Extract the [X, Y] coordinate from the center of the cell holding the provided text.  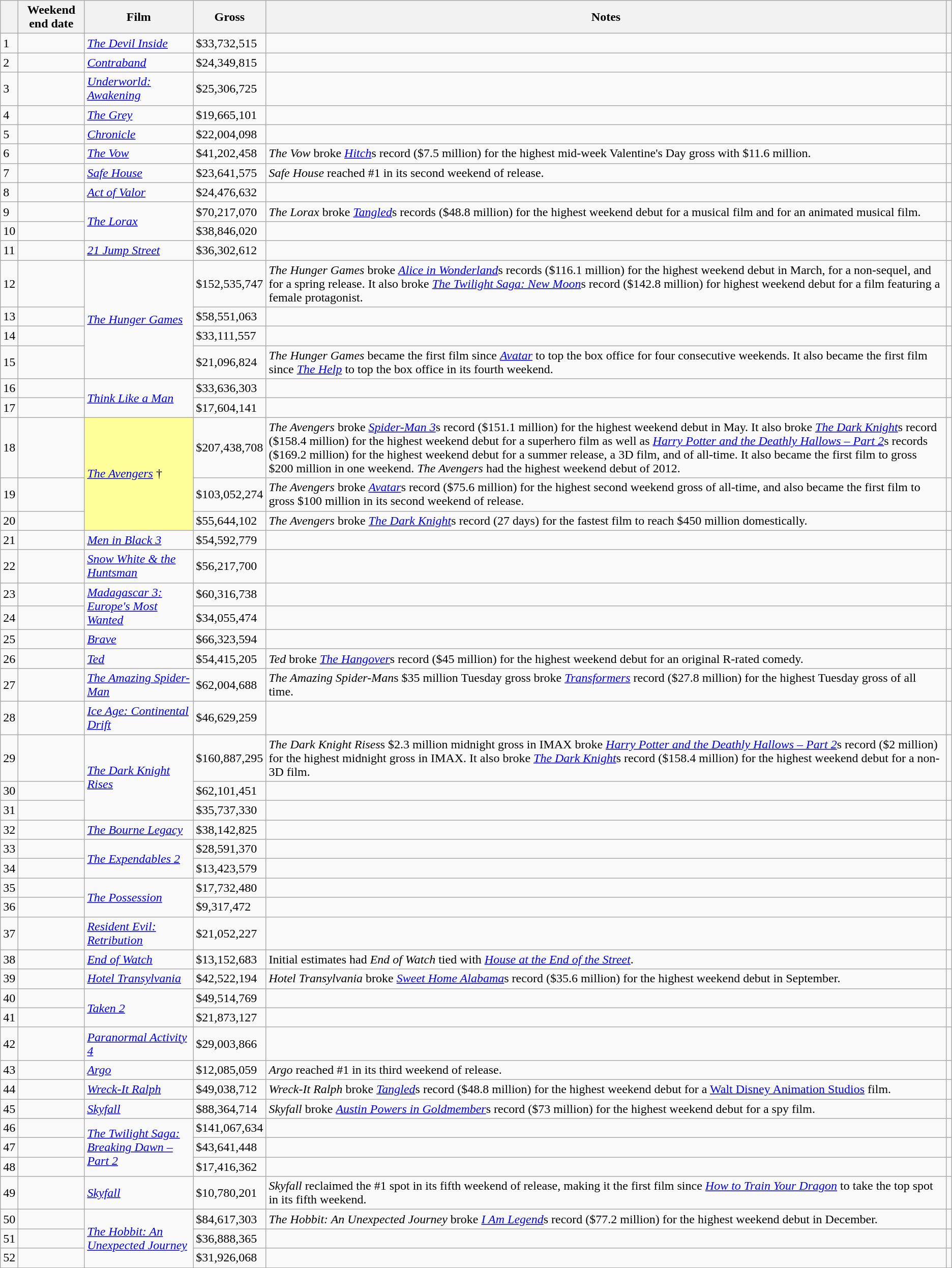
$62,004,688 [230, 684]
38 [9, 959]
45 [9, 1109]
$36,302,612 [230, 250]
44 [9, 1089]
36 [9, 907]
16 [9, 388]
The Lorax [139, 221]
The Avengers broke The Dark Knights record (27 days) for the fastest film to reach $450 million domestically. [606, 521]
21 [9, 540]
33 [9, 849]
18 [9, 447]
Gross [230, 17]
The Vow [139, 154]
15 [9, 362]
47 [9, 1148]
Argo reached #1 in its third weekend of release. [606, 1070]
7 [9, 173]
$9,317,472 [230, 907]
The Hobbit: An Unexpected Journey [139, 1239]
37 [9, 933]
50 [9, 1219]
Chronicle [139, 134]
The Amazing Spider-Mans $35 million Tuesday gross broke Transformers record ($27.8 million) for the highest Tuesday gross of all time. [606, 684]
Wreck-It Ralph broke Tangleds record ($48.8 million) for the highest weekend debut for a Walt Disney Animation Studios film. [606, 1089]
$34,055,474 [230, 618]
Contraband [139, 63]
22 [9, 566]
23 [9, 594]
$21,873,127 [230, 1017]
41 [9, 1017]
24 [9, 618]
End of Watch [139, 959]
5 [9, 134]
Hotel Transylvania [139, 979]
$24,349,815 [230, 63]
Act of Valor [139, 192]
$17,604,141 [230, 408]
30 [9, 791]
$33,636,303 [230, 388]
$33,732,515 [230, 43]
42 [9, 1043]
The Lorax broke Tangleds records ($48.8 million) for the highest weekend debut for a musical film and for an animated musical film. [606, 212]
$19,665,101 [230, 115]
39 [9, 979]
$141,067,634 [230, 1128]
$36,888,365 [230, 1239]
$152,535,747 [230, 284]
Weekend end date [51, 17]
$24,476,632 [230, 192]
Think Like a Man [139, 398]
$28,591,370 [230, 849]
$49,514,769 [230, 998]
Wreck-It Ralph [139, 1089]
$49,038,712 [230, 1089]
$60,316,738 [230, 594]
32 [9, 830]
$31,926,068 [230, 1258]
28 [9, 718]
$22,004,098 [230, 134]
$56,217,700 [230, 566]
8 [9, 192]
40 [9, 998]
The Dark Knight Rises [139, 777]
Ted broke The Hangovers record ($45 million) for the highest weekend debut for an original R-rated comedy. [606, 658]
$12,085,059 [230, 1070]
10 [9, 231]
Madagascar 3: Europe's Most Wanted [139, 606]
49 [9, 1193]
$54,415,205 [230, 658]
The Grey [139, 115]
1 [9, 43]
Taken 2 [139, 1008]
Argo [139, 1070]
$29,003,866 [230, 1043]
$46,629,259 [230, 718]
Underworld: Awakening [139, 88]
43 [9, 1070]
$38,846,020 [230, 231]
$55,644,102 [230, 521]
$70,217,070 [230, 212]
$21,096,824 [230, 362]
The Hobbit: An Unexpected Journey broke I Am Legends record ($77.2 million) for the highest weekend debut in December. [606, 1219]
27 [9, 684]
26 [9, 658]
$41,202,458 [230, 154]
$54,592,779 [230, 540]
Men in Black 3 [139, 540]
Ted [139, 658]
$42,522,194 [230, 979]
Ice Age: Continental Drift [139, 718]
35 [9, 888]
14 [9, 336]
Film [139, 17]
Notes [606, 17]
$17,416,362 [230, 1167]
13 [9, 317]
$35,737,330 [230, 810]
$43,641,448 [230, 1148]
2 [9, 63]
4 [9, 115]
$13,152,683 [230, 959]
9 [9, 212]
51 [9, 1239]
Hotel Transylvania broke Sweet Home Alabamas record ($35.6 million) for the highest weekend debut in September. [606, 979]
29 [9, 758]
$207,438,708 [230, 447]
Skyfall broke Austin Powers in Goldmembers record ($73 million) for the highest weekend debut for a spy film. [606, 1109]
25 [9, 639]
6 [9, 154]
$17,732,480 [230, 888]
The Avengers † [139, 474]
$66,323,594 [230, 639]
$33,111,557 [230, 336]
3 [9, 88]
The Hunger Games [139, 319]
$13,423,579 [230, 868]
11 [9, 250]
Paranormal Activity 4 [139, 1043]
31 [9, 810]
21 Jump Street [139, 250]
$160,887,295 [230, 758]
The Vow broke Hitchs record ($7.5 million) for the highest mid-week Valentine's Day gross with $11.6 million. [606, 154]
The Amazing Spider-Man [139, 684]
$38,142,825 [230, 830]
Safe House reached #1 in its second weekend of release. [606, 173]
$84,617,303 [230, 1219]
The Devil Inside [139, 43]
20 [9, 521]
The Bourne Legacy [139, 830]
Brave [139, 639]
$103,052,274 [230, 494]
$23,641,575 [230, 173]
The Possession [139, 897]
34 [9, 868]
The Expendables 2 [139, 859]
52 [9, 1258]
19 [9, 494]
$58,551,063 [230, 317]
$88,364,714 [230, 1109]
$21,052,227 [230, 933]
46 [9, 1128]
The Twilight Saga: Breaking Dawn – Part 2 [139, 1148]
$25,306,725 [230, 88]
$10,780,201 [230, 1193]
$62,101,451 [230, 791]
Snow White & the Huntsman [139, 566]
Initial estimates had End of Watch tied with House at the End of the Street. [606, 959]
Safe House [139, 173]
48 [9, 1167]
Resident Evil: Retribution [139, 933]
17 [9, 408]
12 [9, 284]
